Output the (X, Y) coordinate of the center of the cell containing the given text.  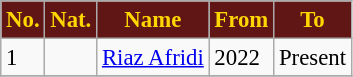
From (242, 20)
2022 (242, 58)
Riaz Afridi (153, 58)
No. (23, 20)
Nat. (71, 20)
Name (153, 20)
Present (313, 58)
To (313, 20)
1 (23, 58)
